Search for the cell housing the specified text and yield its (X, Y) center coordinate. 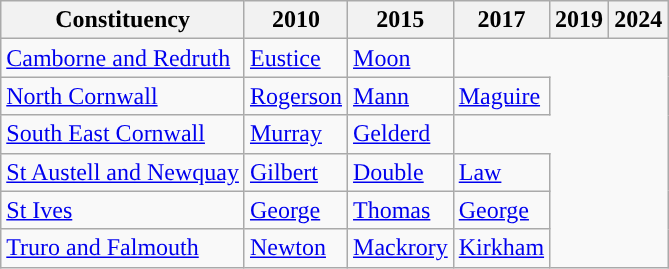
Murray (296, 134)
Maguire (501, 96)
Constituency (123, 20)
Gelderd (401, 134)
St Austell and Newquay (123, 172)
North Cornwall (123, 96)
Mackrory (401, 248)
Thomas (401, 210)
Double (401, 172)
Law (501, 172)
St Ives (123, 210)
Eustice (296, 58)
2024 (638, 20)
Rogerson (296, 96)
Newton (296, 248)
2019 (580, 20)
2015 (401, 20)
Gilbert (296, 172)
Truro and Falmouth (123, 248)
Kirkham (501, 248)
Camborne and Redruth (123, 58)
2017 (501, 20)
2010 (296, 20)
South East Cornwall (123, 134)
Moon (401, 58)
Mann (401, 96)
